Return the (x, y) coordinate for the center point of the cell that contains the specified text.  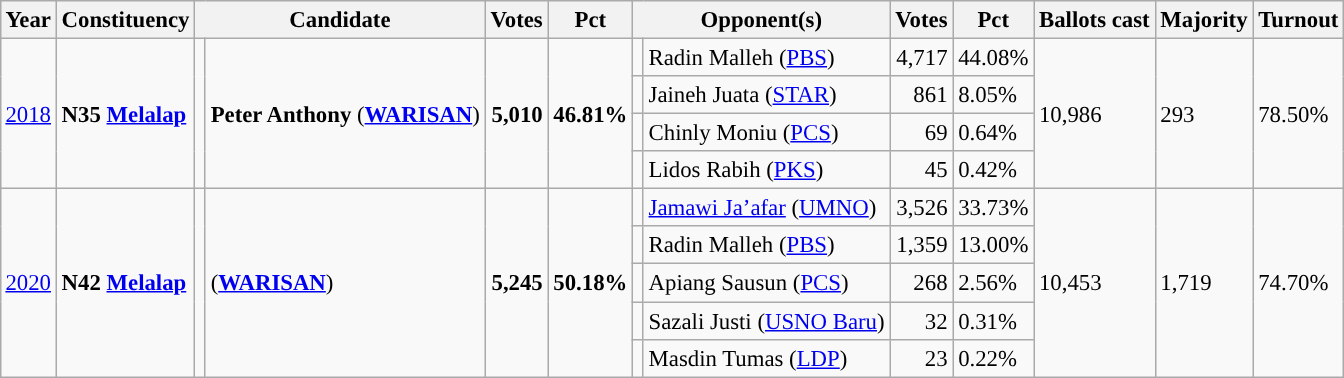
293 (1204, 113)
46.81% (590, 113)
0.64% (994, 133)
2.56% (994, 283)
N35 Melalap (125, 113)
2020 (28, 283)
0.42% (994, 170)
Sazali Justi (USNO Baru) (766, 321)
2018 (28, 113)
45 (922, 170)
10,986 (1094, 113)
Masdin Tumas (LDP) (766, 358)
1,359 (922, 245)
Opponent(s) (762, 20)
Ballots cast (1094, 20)
5,245 (516, 283)
0.31% (994, 321)
Jaineh Juata (STAR) (766, 95)
44.08% (994, 57)
3,526 (922, 208)
N42 Melalap (125, 283)
268 (922, 283)
74.70% (1298, 283)
Apiang Sausun (PCS) (766, 283)
Lidos Rabih (PKS) (766, 170)
0.22% (994, 358)
78.50% (1298, 113)
(WARISAN) (345, 283)
5,010 (516, 113)
Jamawi Ja’afar (UMNO) (766, 208)
33.73% (994, 208)
Turnout (1298, 20)
Peter Anthony (WARISAN) (345, 113)
8.05% (994, 95)
Constituency (125, 20)
Year (28, 20)
23 (922, 358)
50.18% (590, 283)
32 (922, 321)
13.00% (994, 245)
4,717 (922, 57)
69 (922, 133)
10,453 (1094, 283)
Chinly Moniu (PCS) (766, 133)
Candidate (340, 20)
1,719 (1204, 283)
Majority (1204, 20)
861 (922, 95)
